Locate the cell with the specified text and output its [X, Y] center coordinate. 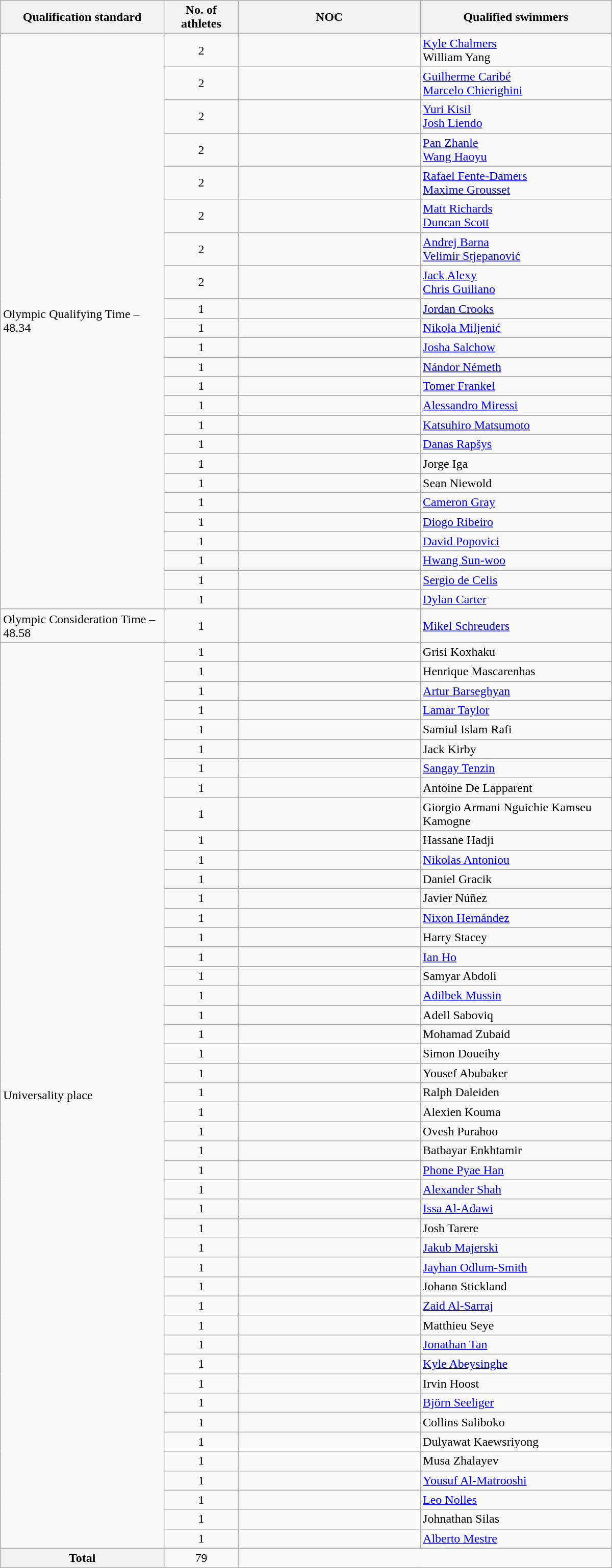
Johnathan Silas [516, 1519]
Kyle ChalmersWilliam Yang [516, 50]
David Popovici [516, 541]
Alessandro Miressi [516, 406]
Adilbek Mussin [516, 995]
Ovesh Purahoo [516, 1131]
Javier Núñez [516, 898]
Sangay Tenzin [516, 768]
Diogo Ribeiro [516, 522]
Johann Stickland [516, 1286]
Yuri KisilJosh Liendo [516, 116]
Mohamad Zubaid [516, 1034]
Hassane Hadji [516, 840]
Batbayar Enkhtamir [516, 1151]
Qualification standard [83, 17]
Katsuhiro Matsumoto [516, 425]
Olympic Qualifying Time – 48.34 [83, 322]
Pan ZhanleWang Haoyu [516, 150]
Jorge Iga [516, 464]
Jack Kirby [516, 749]
Josha Salchow [516, 347]
Jonathan Tan [516, 1345]
Collins Saliboko [516, 1422]
Universality place [83, 1095]
Hwang Sun-woo [516, 561]
Ian Ho [516, 956]
Cameron Gray [516, 502]
Phone Pyae Han [516, 1170]
Josh Tarere [516, 1228]
Qualified swimmers [516, 17]
Dulyawat Kaewsriyong [516, 1442]
Kyle Abeysinghe [516, 1364]
Alexander Shah [516, 1189]
Björn Seeliger [516, 1403]
Total [83, 1558]
Jakub Majerski [516, 1247]
Nixon Hernández [516, 918]
Zaid Al-Sarraj [516, 1306]
Nándor Németh [516, 366]
Musa Zhalayev [516, 1461]
Dylan Carter [516, 599]
Leo Nolles [516, 1500]
Alexien Kouma [516, 1112]
Guilherme CaribéMarcelo Chierighini [516, 84]
Mikel Schreuders [516, 626]
Artur Barseghyan [516, 690]
Rafael Fente-DamersMaxime Grousset [516, 182]
Tomer Frankel [516, 386]
Danas Rapšys [516, 444]
Henrique Mascarenhas [516, 671]
No. of athletes [201, 17]
Issa Al-Adawi [516, 1209]
Jordan Crooks [516, 308]
Antoine De Lapparent [516, 788]
Daniel Gracik [516, 879]
NOC [329, 17]
Jayhan Odlum-Smith [516, 1267]
Yousef Abubaker [516, 1073]
Lamar Taylor [516, 710]
Adell Saboviq [516, 1015]
Matt RichardsDuncan Scott [516, 216]
Giorgio Armani Nguichie Kamseu Kamogne [516, 814]
Olympic Consideration Time – 48.58 [83, 626]
Andrej BarnaVelimir Stjepanović [516, 249]
Samiul Islam Rafi [516, 730]
Sergio de Celis [516, 580]
Irvin Hoost [516, 1384]
Nikolas Antoniou [516, 860]
Jack AlexyChris Guiliano [516, 282]
Samyar Abdoli [516, 976]
Yousuf Al-Matrooshi [516, 1480]
Sean Niewold [516, 483]
Grisi Koxhaku [516, 652]
Simon Doueihy [516, 1054]
Alberto Mestre [516, 1538]
Ralph Daleiden [516, 1093]
Matthieu Seye [516, 1325]
79 [201, 1558]
Harry Stacey [516, 937]
Nikola Miljenić [516, 328]
